From the cell containing the given text, extract its center point as (X, Y) coordinate. 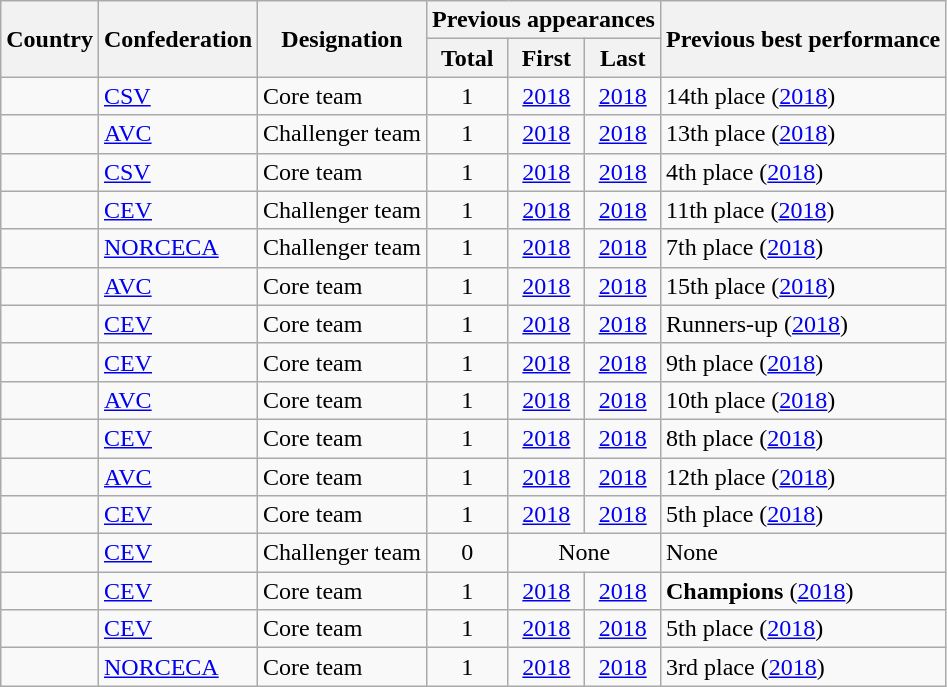
Confederation (178, 39)
Last (623, 58)
3rd place (2018) (802, 667)
9th place (2018) (802, 362)
10th place (2018) (802, 400)
8th place (2018) (802, 438)
Country (50, 39)
Previous appearances (544, 20)
14th place (2018) (802, 96)
Runners-up (2018) (802, 324)
15th place (2018) (802, 286)
Total (468, 58)
13th place (2018) (802, 134)
11th place (2018) (802, 210)
Previous best performance (802, 39)
7th place (2018) (802, 248)
First (546, 58)
4th place (2018) (802, 172)
12th place (2018) (802, 477)
Champions (2018) (802, 591)
0 (468, 553)
Designation (342, 39)
